From the cell containing the given text, extract its center point as (X, Y) coordinate. 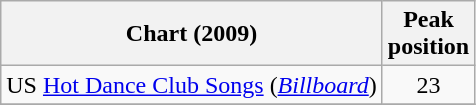
23 (428, 85)
US Hot Dance Club Songs (Billboard) (192, 85)
Peakposition (428, 34)
Chart (2009) (192, 34)
